Identify which cell holds the provided text, then report its [x, y] central coordinate. 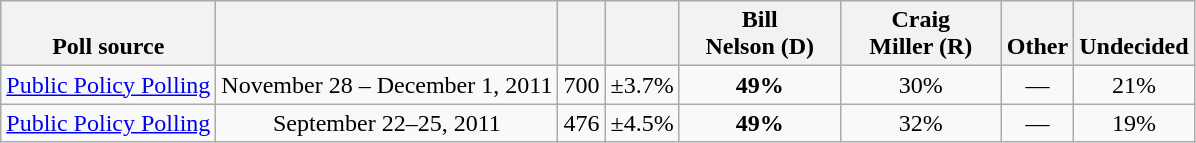
September 22–25, 2011 [387, 123]
30% [920, 85]
700 [582, 85]
476 [582, 123]
32% [920, 123]
November 28 – December 1, 2011 [387, 85]
Undecided [1134, 34]
Poll source [108, 34]
CraigMiller (R) [920, 34]
Other [1037, 34]
±4.5% [642, 123]
21% [1134, 85]
19% [1134, 123]
BillNelson (D) [760, 34]
±3.7% [642, 85]
